Search for the cell housing the specified text and yield its (x, y) center coordinate. 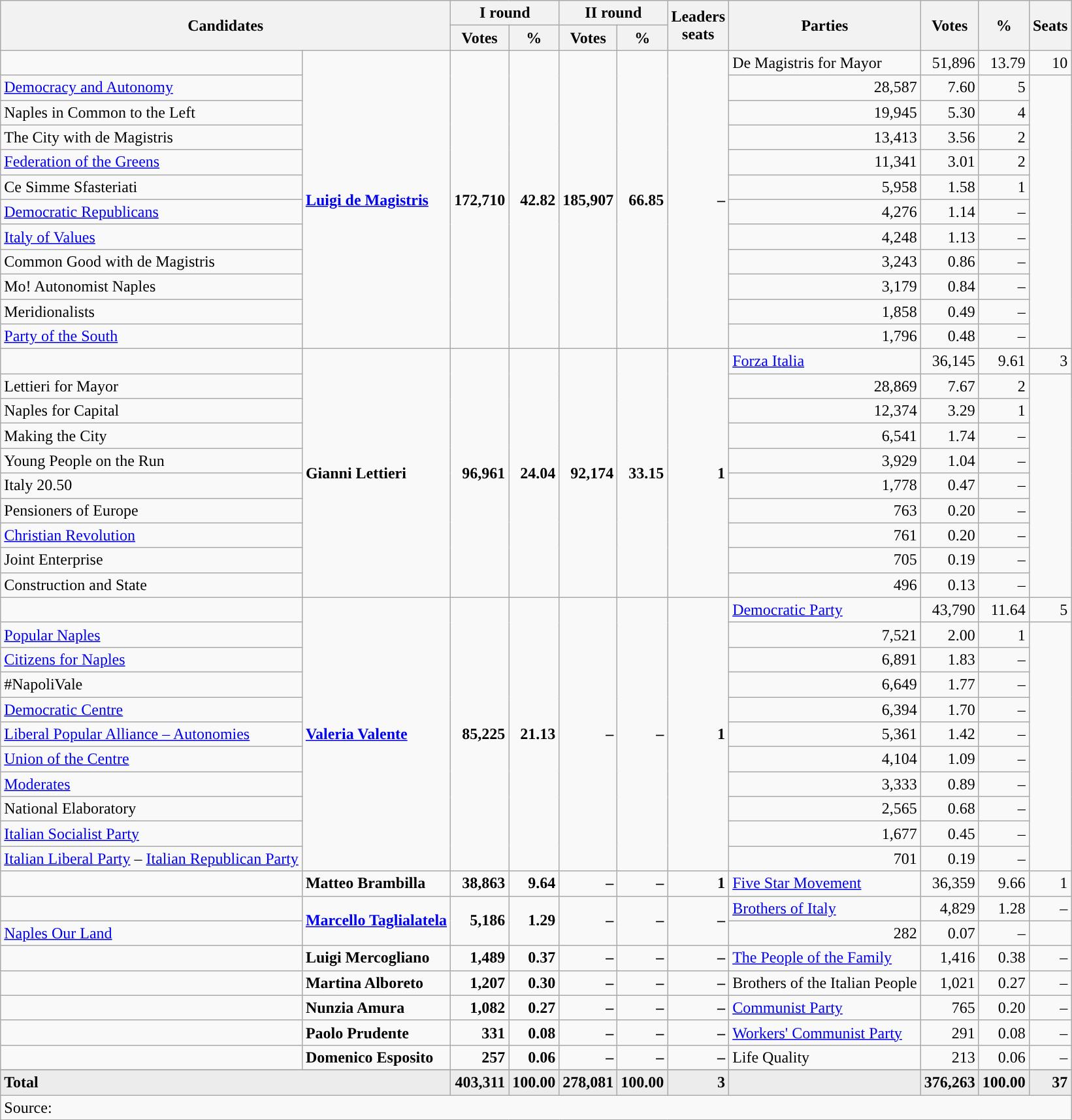
13.79 (1003, 63)
0.45 (950, 834)
Common Good with de Magistris (152, 261)
331 (479, 1032)
38,863 (479, 883)
Forza Italia (825, 361)
3,179 (825, 286)
19,945 (825, 112)
37 (1050, 1082)
#NapoliVale (152, 684)
The City with de Magistris (152, 137)
10 (1050, 63)
Life Quality (825, 1057)
4 (1003, 112)
1.14 (950, 212)
765 (950, 1008)
4,104 (825, 759)
24.04 (534, 473)
4,248 (825, 237)
21.13 (534, 734)
Democratic Party (825, 610)
1.70 (950, 709)
1.83 (950, 659)
1,796 (825, 337)
Construction and State (152, 585)
42.82 (534, 200)
Nunzia Amura (376, 1008)
Popular Naples (152, 634)
496 (825, 585)
3.29 (950, 411)
Matteo Brambilla (376, 883)
1.42 (950, 734)
Marcello Taglialatela (376, 921)
403,311 (479, 1082)
1,677 (825, 834)
3.56 (950, 137)
761 (825, 535)
National Elaboratory (152, 809)
Luigi de Magistris (376, 200)
Italy 20.50 (152, 486)
Liberal Popular Alliance – Autonomies (152, 734)
11,341 (825, 162)
Italian Liberal Party – Italian Republican Party (152, 859)
43,790 (950, 610)
85,225 (479, 734)
33.15 (643, 473)
3,929 (825, 461)
Democratic Republicans (152, 212)
6,394 (825, 709)
0.47 (950, 486)
Candidates (226, 25)
Meridionalists (152, 312)
213 (950, 1057)
2.00 (950, 634)
1.09 (950, 759)
1,207 (479, 983)
Party of the South (152, 337)
Federation of the Greens (152, 162)
13,413 (825, 137)
6,541 (825, 436)
Naples Our Land (152, 933)
Democracy and Autonomy (152, 88)
0.37 (534, 958)
0.86 (950, 261)
Lettieri for Mayor (152, 386)
1.28 (1003, 908)
3,243 (825, 261)
De Magistris for Mayor (825, 63)
Martina Alboreto (376, 983)
9.64 (534, 883)
I round (505, 13)
Naples for Capital (152, 411)
0.13 (950, 585)
Moderates (152, 784)
Five Star Movement (825, 883)
1.29 (534, 921)
Young People on the Run (152, 461)
1.58 (950, 187)
Union of the Centre (152, 759)
Valeria Valente (376, 734)
36,359 (950, 883)
Workers' Communist Party (825, 1032)
Paolo Prudente (376, 1032)
1,489 (479, 958)
Domenico Esposito (376, 1057)
7.60 (950, 88)
5,958 (825, 187)
3,333 (825, 784)
28,587 (825, 88)
705 (825, 560)
3.01 (950, 162)
278,081 (588, 1082)
Total (226, 1082)
1.13 (950, 237)
Source: (536, 1108)
7.67 (950, 386)
291 (950, 1032)
257 (479, 1057)
9.66 (1003, 883)
0.68 (950, 809)
92,174 (588, 473)
II round (613, 13)
36,145 (950, 361)
1,416 (950, 958)
0.89 (950, 784)
51,896 (950, 63)
Luigi Mercogliano (376, 958)
12,374 (825, 411)
1,082 (479, 1008)
66.85 (643, 200)
2,565 (825, 809)
Ce Simme Sfasteriati (152, 187)
0.07 (950, 933)
Pensioners of Europe (152, 510)
701 (825, 859)
Making the City (152, 436)
96,961 (479, 473)
Brothers of the Italian People (825, 983)
1.74 (950, 436)
28,869 (825, 386)
1,778 (825, 486)
9.61 (1003, 361)
Italy of Values (152, 237)
Leaders seats (698, 25)
Naples in Common to the Left (152, 112)
Mo! Autonomist Naples (152, 286)
172,710 (479, 200)
Brothers of Italy (825, 908)
5.30 (950, 112)
4,276 (825, 212)
0.48 (950, 337)
0.49 (950, 312)
Italian Socialist Party (152, 834)
0.38 (1003, 958)
Parties (825, 25)
282 (825, 933)
376,263 (950, 1082)
7,521 (825, 634)
Citizens for Naples (152, 659)
6,649 (825, 684)
0.84 (950, 286)
5,186 (479, 921)
6,891 (825, 659)
1,021 (950, 983)
11.64 (1003, 610)
0.30 (534, 983)
5,361 (825, 734)
185,907 (588, 200)
The People of the Family (825, 958)
Christian Revolution (152, 535)
Communist Party (825, 1008)
1,858 (825, 312)
1.77 (950, 684)
Gianni Lettieri (376, 473)
4,829 (950, 908)
1.04 (950, 461)
763 (825, 510)
Joint Enterprise (152, 560)
Democratic Centre (152, 709)
Seats (1050, 25)
